Determine the [X, Y] coordinate at the center of the cell enclosing the given text.  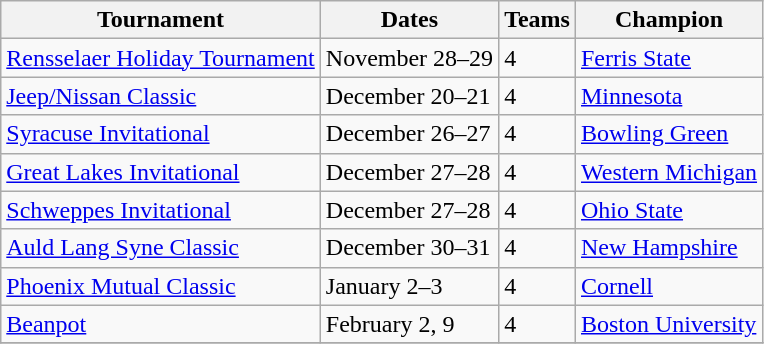
Dates [409, 20]
Boston University [668, 324]
Teams [538, 20]
Bowling Green [668, 134]
Ferris State [668, 58]
December 30–31 [409, 248]
Auld Lang Syne Classic [161, 248]
Rensselaer Holiday Tournament [161, 58]
Syracuse Invitational [161, 134]
January 2–3 [409, 286]
Western Michigan [668, 172]
Tournament [161, 20]
February 2, 9 [409, 324]
Ohio State [668, 210]
December 26–27 [409, 134]
December 20–21 [409, 96]
Phoenix Mutual Classic [161, 286]
Champion [668, 20]
November 28–29 [409, 58]
Schweppes Invitational [161, 210]
New Hampshire [668, 248]
Jeep/Nissan Classic [161, 96]
Great Lakes Invitational [161, 172]
Beanpot [161, 324]
Minnesota [668, 96]
Cornell [668, 286]
